Identify which cell holds the provided text, then report its [x, y] central coordinate. 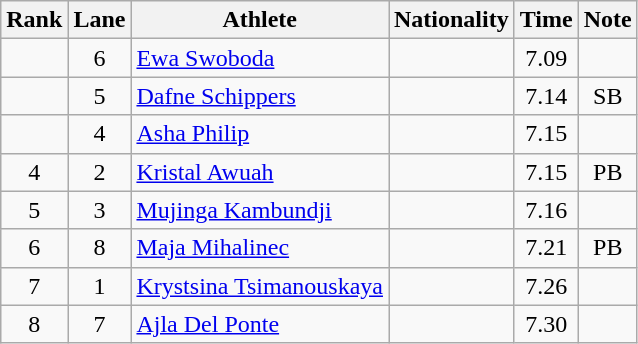
7.14 [546, 96]
Note [608, 20]
1 [100, 286]
Dafne Schippers [260, 96]
Time [546, 20]
3 [100, 210]
Kristal Awuah [260, 172]
7.26 [546, 286]
Mujinga Kambundji [260, 210]
Ewa Swoboda [260, 58]
7.16 [546, 210]
Krystsina Tsimanouskaya [260, 286]
Rank [34, 20]
SB [608, 96]
7.30 [546, 324]
7.21 [546, 248]
2 [100, 172]
Lane [100, 20]
Asha Philip [260, 134]
Athlete [260, 20]
7.09 [546, 58]
Maja Mihalinec [260, 248]
Ajla Del Ponte [260, 324]
Nationality [451, 20]
